Return (x, y) of the center of cell containing provided text 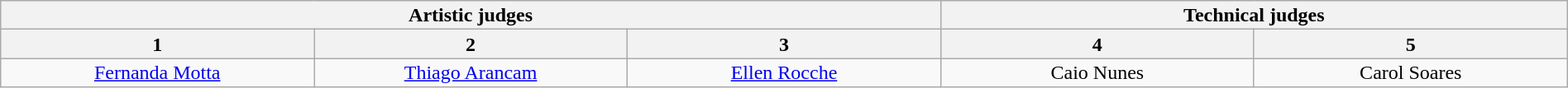
4 (1097, 44)
3 (784, 44)
Artistic judges (471, 15)
Ellen Rocche (784, 72)
Caio Nunes (1097, 72)
Technical judges (1254, 15)
5 (1411, 44)
Carol Soares (1411, 72)
Fernanda Motta (157, 72)
1 (157, 44)
2 (471, 44)
Thiago Arancam (471, 72)
